Provide the [X, Y] coordinate of the cell's center where the given text is located.  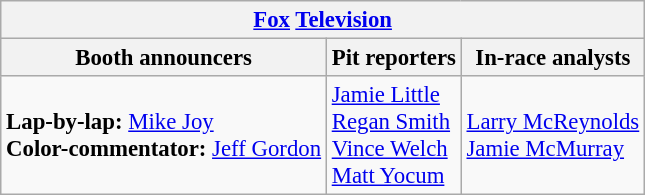
Lap-by-lap: Mike JoyColor-commentator: Jeff Gordon [164, 136]
In-race analysts [552, 58]
Pit reporters [394, 58]
Booth announcers [164, 58]
Fox Television [323, 20]
Larry McReynoldsJamie McMurray [552, 136]
Jamie LittleRegan SmithVince WelchMatt Yocum [394, 136]
